Output the (x, y) coordinate of the center of the cell containing the given text.  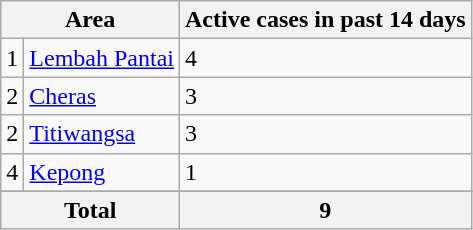
Titiwangsa (102, 134)
9 (326, 210)
Lembah Pantai (102, 58)
Active cases in past 14 days (326, 20)
Cheras (102, 96)
Total (90, 210)
Kepong (102, 172)
Area (90, 20)
